Return (x, y) of the center of cell containing provided text 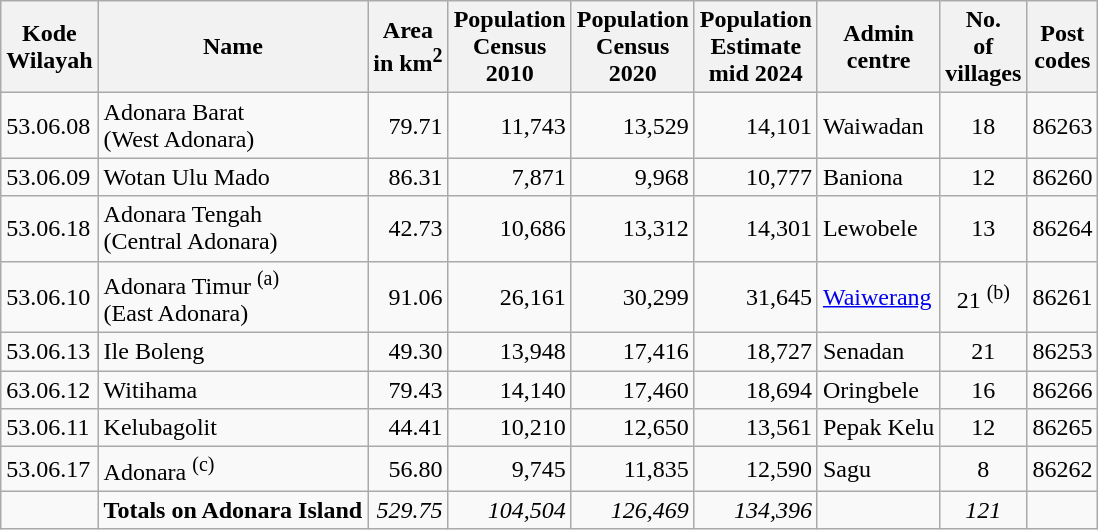
86265 (1062, 428)
Adonara Timur (a) (East Adonara) (233, 297)
86264 (1062, 228)
10,686 (510, 228)
14,301 (756, 228)
Senadan (878, 352)
PopulationCensus2020 (632, 47)
11,743 (510, 126)
53.06.10 (50, 297)
126,469 (632, 510)
86253 (1062, 352)
53.06.18 (50, 228)
11,835 (632, 470)
14,140 (510, 390)
30,299 (632, 297)
Area in km2 (408, 47)
42.73 (408, 228)
Pepak Kelu (878, 428)
Adonara (c) (233, 470)
PopulationEstimatemid 2024 (756, 47)
86262 (1062, 470)
53.06.13 (50, 352)
Admin centre (878, 47)
12,590 (756, 470)
21 (984, 352)
104,504 (510, 510)
Kelubagolit (233, 428)
86263 (1062, 126)
134,396 (756, 510)
Witihama (233, 390)
86.31 (408, 177)
53.06.09 (50, 177)
Lewobele (878, 228)
31,645 (756, 297)
13,312 (632, 228)
79.71 (408, 126)
79.43 (408, 390)
10,777 (756, 177)
91.06 (408, 297)
Wotan Ulu Mado (233, 177)
Ile Boleng (233, 352)
18 (984, 126)
53.06.08 (50, 126)
10,210 (510, 428)
26,161 (510, 297)
56.80 (408, 470)
Baniona (878, 177)
13 (984, 228)
Adonara Tengah (Central Adonara) (233, 228)
53.06.17 (50, 470)
Kode Wilayah (50, 47)
18,694 (756, 390)
13,948 (510, 352)
121 (984, 510)
PopulationCensus2010 (510, 47)
14,101 (756, 126)
Adonara Barat (West Adonara) (233, 126)
9,745 (510, 470)
8 (984, 470)
17,416 (632, 352)
Waiwadan (878, 126)
18,727 (756, 352)
63.06.12 (50, 390)
Postcodes (1062, 47)
86260 (1062, 177)
12,650 (632, 428)
9,968 (632, 177)
21 (b) (984, 297)
17,460 (632, 390)
Name (233, 47)
No.ofvillages (984, 47)
16 (984, 390)
Totals on Adonara Island (233, 510)
7,871 (510, 177)
Waiwerang (878, 297)
Sagu (878, 470)
13,561 (756, 428)
86261 (1062, 297)
13,529 (632, 126)
44.41 (408, 428)
529.75 (408, 510)
49.30 (408, 352)
Oringbele (878, 390)
86266 (1062, 390)
53.06.11 (50, 428)
